Locate the cell with the specified text and output its [X, Y] center coordinate. 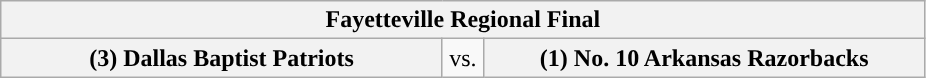
Fayetteville Regional Final [463, 20]
vs. [462, 58]
(1) No. 10 Arkansas Razorbacks [704, 58]
(3) Dallas Baptist Patriots [222, 58]
